From the cell containing the given text, extract its center point as (x, y) coordinate. 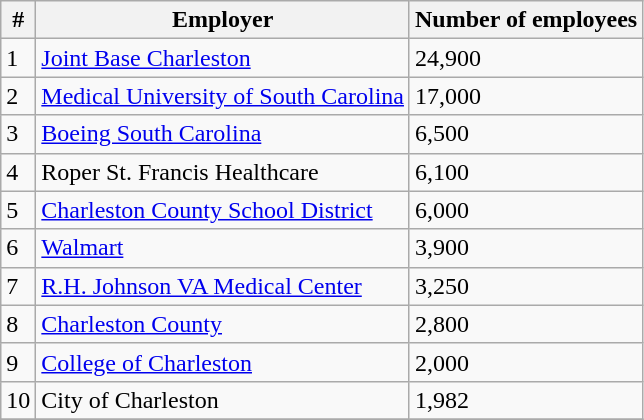
Number of employees (526, 20)
College of Charleston (223, 362)
4 (18, 172)
8 (18, 324)
6,100 (526, 172)
Employer (223, 20)
R.H. Johnson VA Medical Center (223, 286)
Medical University of South Carolina (223, 96)
1 (18, 58)
7 (18, 286)
1,982 (526, 400)
3,250 (526, 286)
2,800 (526, 324)
Joint Base Charleston (223, 58)
2 (18, 96)
Charleston County (223, 324)
3,900 (526, 248)
3 (18, 134)
City of Charleston (223, 400)
2,000 (526, 362)
Boeing South Carolina (223, 134)
24,900 (526, 58)
Charleston County School District (223, 210)
6,500 (526, 134)
Roper St. Francis Healthcare (223, 172)
# (18, 20)
6 (18, 248)
6,000 (526, 210)
10 (18, 400)
5 (18, 210)
9 (18, 362)
17,000 (526, 96)
Walmart (223, 248)
